Scan for the cell matching the given text and deliver its (X, Y) coordinate at center. 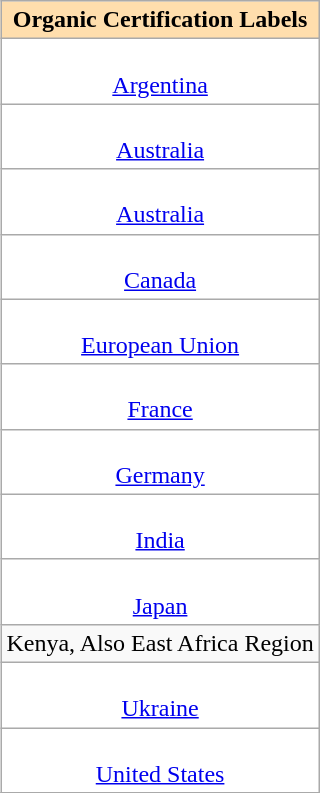
Canada (160, 266)
Japan (160, 592)
Kenya, Also East Africa Region (160, 643)
France (160, 396)
Germany (160, 462)
United States (160, 760)
Organic Certification Labels (160, 20)
European Union (160, 332)
Ukraine (160, 694)
India (160, 526)
Argentina (160, 72)
